Scan for the cell matching the given text and deliver its [x, y] coordinate at center. 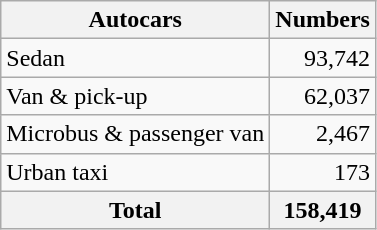
2,467 [323, 134]
62,037 [323, 96]
93,742 [323, 58]
173 [323, 172]
Total [136, 210]
Sedan [136, 58]
158,419 [323, 210]
Autocars [136, 20]
Numbers [323, 20]
Van & pick-up [136, 96]
Urban taxi [136, 172]
Microbus & passenger van [136, 134]
